Provide the (x, y) coordinate of the cell's center where the given text is located.  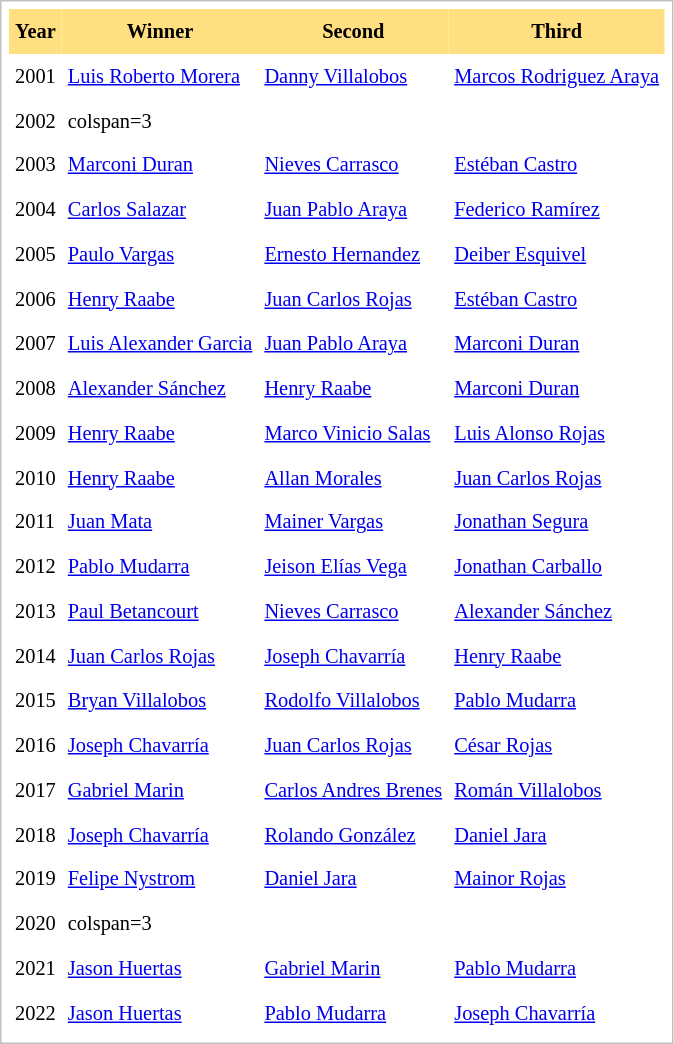
2017 (36, 790)
Luis Alexander Garcia (160, 344)
Federico Ramírez (556, 210)
2019 (36, 880)
Paulo Vargas (160, 254)
2003 (36, 166)
2009 (36, 434)
Allan Morales (353, 478)
César Rojas (556, 746)
Bryan Villalobos (160, 700)
Rodolfo Villalobos (353, 700)
Third (556, 32)
Deiber Esquivel (556, 254)
2007 (36, 344)
2001 (36, 76)
Mainer Vargas (353, 522)
2008 (36, 388)
Rolando González (353, 834)
Luis Alonso Rojas (556, 434)
Ernesto Hernandez (353, 254)
Winner (160, 32)
2016 (36, 746)
2010 (36, 478)
2002 (36, 120)
Paul Betancourt (160, 612)
Marcos Rodriguez Araya (556, 76)
2014 (36, 656)
2020 (36, 924)
Román Villalobos (556, 790)
2005 (36, 254)
Year (36, 32)
Carlos Andres Brenes (353, 790)
Carlos Salazar (160, 210)
Felipe Nystrom (160, 880)
2011 (36, 522)
2006 (36, 300)
2012 (36, 566)
Juan Mata (160, 522)
Marco Vinicio Salas (353, 434)
Luis Roberto Morera (160, 76)
2022 (36, 1014)
2013 (36, 612)
Jonathan Carballo (556, 566)
Danny Villalobos (353, 76)
Jonathan Segura (556, 522)
2004 (36, 210)
Jeison Elías Vega (353, 566)
Mainor Rojas (556, 880)
2021 (36, 968)
2018 (36, 834)
Second (353, 32)
2015 (36, 700)
